Identify which cell holds the provided text, then report its [X, Y] central coordinate. 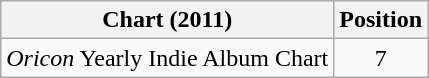
Position [381, 20]
Oricon Yearly Indie Album Chart [168, 58]
7 [381, 58]
Chart (2011) [168, 20]
